Locate the cell with the specified text and output its (x, y) center coordinate. 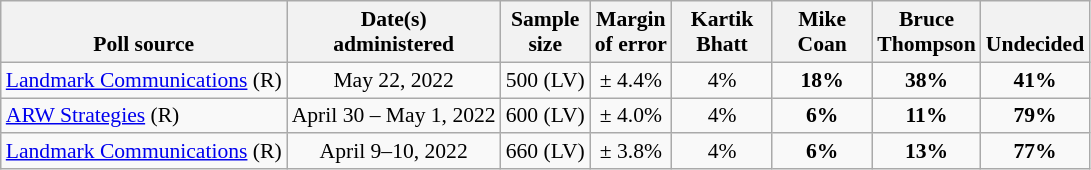
Date(s)administered (394, 32)
500 (LV) (546, 80)
BruceThompson (926, 32)
11% (926, 116)
± 3.8% (631, 152)
13% (926, 152)
660 (LV) (546, 152)
April 30 – May 1, 2022 (394, 116)
ARW Strategies (R) (144, 116)
KartikBhatt (722, 32)
May 22, 2022 (394, 80)
Undecided (1035, 32)
± 4.0% (631, 116)
77% (1035, 152)
38% (926, 80)
MikeCoan (822, 32)
79% (1035, 116)
41% (1035, 80)
Poll source (144, 32)
Marginof error (631, 32)
April 9–10, 2022 (394, 152)
± 4.4% (631, 80)
18% (822, 80)
Samplesize (546, 32)
600 (LV) (546, 116)
